Scan for the cell matching the given text and deliver its [x, y] coordinate at center. 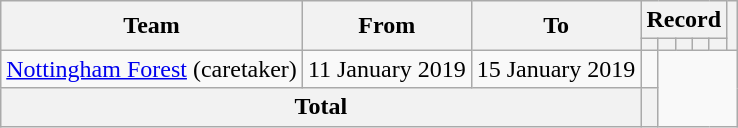
Record [684, 20]
From [386, 26]
15 January 2019 [556, 69]
11 January 2019 [386, 69]
Team [152, 26]
Total [321, 107]
To [556, 26]
Nottingham Forest (caretaker) [152, 69]
